Scan for the cell matching the given text and deliver its (x, y) coordinate at center. 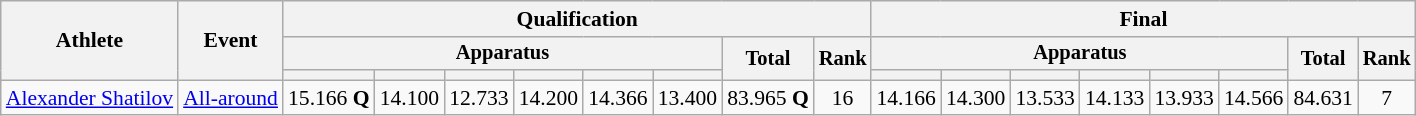
13.933 (1184, 98)
14.133 (1114, 98)
12.733 (478, 98)
Qualification (577, 19)
13.533 (1044, 98)
14.566 (1254, 98)
84.631 (1322, 98)
All-around (230, 98)
14.100 (410, 98)
13.400 (688, 98)
Athlete (90, 40)
14.200 (548, 98)
83.965 Q (768, 98)
Final (1143, 19)
Alexander Shatilov (90, 98)
Event (230, 40)
14.166 (906, 98)
14.300 (976, 98)
14.366 (618, 98)
15.166 Q (329, 98)
7 (1387, 98)
16 (843, 98)
